Search for the cell housing the specified text and yield its (X, Y) center coordinate. 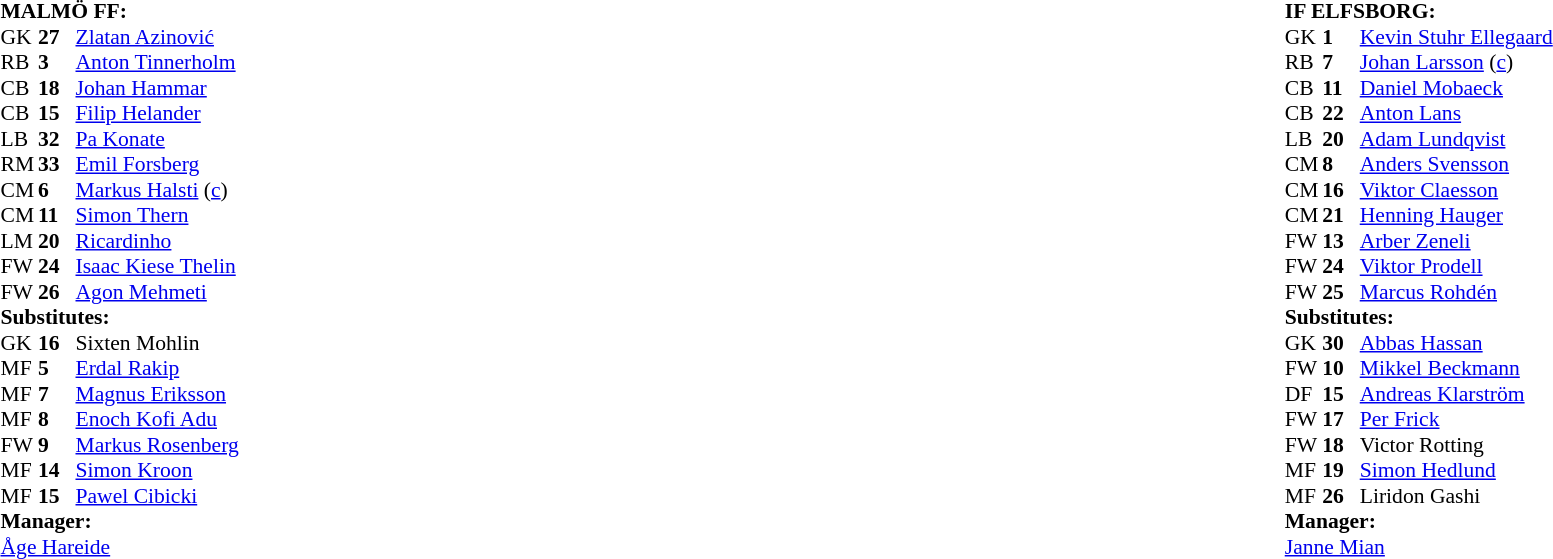
Henning Hauger (1456, 215)
Pa Konate (158, 139)
Enoch Kofi Adu (158, 419)
6 (57, 190)
Pawel Cibicki (158, 496)
9 (57, 445)
Arber Zeneli (1456, 241)
Sixten Mohlin (158, 343)
Anton Lans (1456, 113)
Abbas Hassan (1456, 343)
RM (19, 165)
Viktor Claesson (1456, 190)
Victor Rotting (1456, 445)
Viktor Prodell (1456, 267)
Markus Halsti (c) (158, 190)
Markus Rosenberg (158, 445)
10 (1341, 369)
Simon Hedlund (1456, 471)
Andreas Klarström (1456, 394)
21 (1341, 215)
14 (57, 471)
3 (57, 63)
Adam Lundqvist (1456, 139)
Zlatan Azinović (158, 37)
Filip Helander (158, 113)
33 (57, 165)
13 (1341, 241)
Johan Larsson (c) (1456, 63)
Mikkel Beckmann (1456, 369)
5 (57, 369)
Marcus Rohdén (1456, 292)
LM (19, 241)
Ricardinho (158, 241)
30 (1341, 343)
27 (57, 37)
Anders Svensson (1456, 165)
Kevin Stuhr Ellegaard (1456, 37)
Johan Hammar (158, 88)
Emil Forsberg (158, 165)
17 (1341, 419)
DF (1304, 394)
32 (57, 139)
Isaac Kiese Thelin (158, 267)
Daniel Mobaeck (1456, 88)
Magnus Eriksson (158, 394)
19 (1341, 471)
Simon Kroon (158, 471)
Anton Tinnerholm (158, 63)
1 (1341, 37)
25 (1341, 292)
Per Frick (1456, 419)
22 (1341, 113)
Liridon Gashi (1456, 496)
Agon Mehmeti (158, 292)
Simon Thern (158, 215)
Erdal Rakip (158, 369)
